Capture the cell that displays the provided text and extract its (x, y) central coordinate. 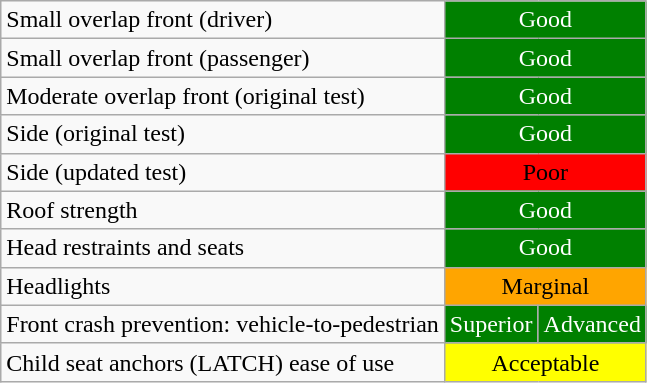
Side (original test) (223, 134)
Child seat anchors (LATCH) ease of use (223, 362)
Headlights (223, 286)
Front crash prevention: vehicle-to-pedestrian (223, 324)
Advanced (592, 324)
Small overlap front (passenger) (223, 58)
Marginal (545, 286)
Superior (491, 324)
Moderate overlap front (original test) (223, 96)
Side (updated test) (223, 172)
Roof strength (223, 210)
Acceptable (545, 362)
Head restraints and seats (223, 248)
Poor (545, 172)
Small overlap front (driver) (223, 20)
